Extract the (X, Y) coordinate from the center of the cell holding the provided text.  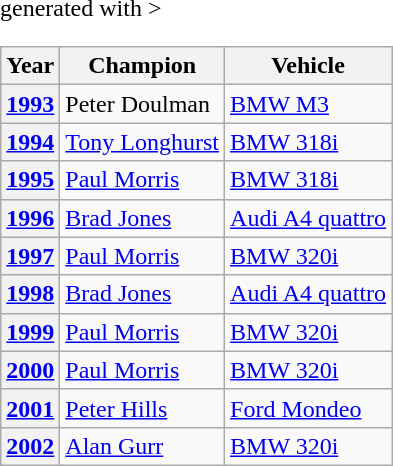
Alan Gurr (142, 446)
1994 (30, 142)
2000 (30, 370)
1996 (30, 218)
Vehicle (308, 66)
Ford Mondeo (308, 408)
Champion (142, 66)
2001 (30, 408)
Peter Hills (142, 408)
Peter Doulman (142, 104)
Tony Longhurst (142, 142)
1993 (30, 104)
Year (30, 66)
1999 (30, 332)
2002 (30, 446)
1995 (30, 180)
BMW M3 (308, 104)
1997 (30, 256)
1998 (30, 294)
